Provide the (X, Y) coordinate of the cell's center where the given text is located.  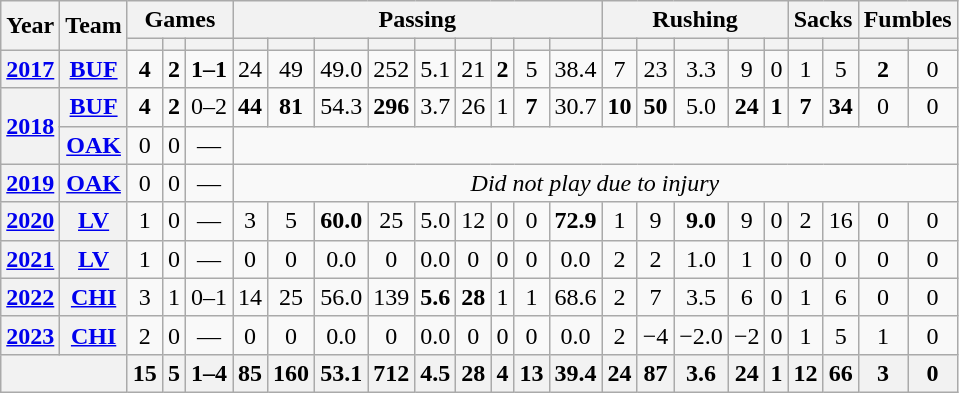
Rushing (695, 20)
Games (180, 20)
9.0 (702, 221)
56.0 (342, 297)
Team (94, 26)
3.7 (436, 107)
2022 (30, 297)
49.0 (342, 69)
60.0 (342, 221)
1–1 (208, 69)
1–4 (208, 373)
34 (840, 107)
50 (656, 107)
Did not play due to injury (596, 183)
2021 (30, 259)
54.3 (342, 107)
5.6 (436, 297)
38.4 (576, 69)
53.1 (342, 373)
0–1 (208, 297)
Year (30, 26)
3.5 (702, 297)
3.3 (702, 69)
1.0 (702, 259)
712 (392, 373)
15 (144, 373)
85 (250, 373)
−2.0 (702, 335)
44 (250, 107)
2020 (30, 221)
16 (840, 221)
0–2 (208, 107)
−4 (656, 335)
Passing (418, 20)
10 (620, 107)
49 (292, 69)
81 (292, 107)
23 (656, 69)
72.9 (576, 221)
87 (656, 373)
39.4 (576, 373)
2023 (30, 335)
3.6 (702, 373)
2018 (30, 126)
2017 (30, 69)
14 (250, 297)
5.1 (436, 69)
2019 (30, 183)
296 (392, 107)
68.6 (576, 297)
4.5 (436, 373)
252 (392, 69)
160 (292, 373)
66 (840, 373)
−2 (746, 335)
Sacks (823, 20)
139 (392, 297)
21 (474, 69)
30.7 (576, 107)
13 (532, 373)
Fumbles (908, 20)
26 (474, 107)
